Locate the cell with the specified text and output its (x, y) center coordinate. 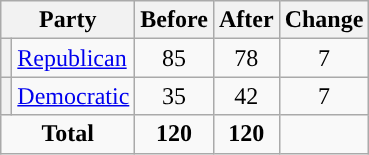
42 (246, 96)
Total (68, 134)
Republican (74, 58)
35 (174, 96)
After (246, 20)
85 (174, 58)
Before (174, 20)
Democratic (74, 96)
78 (246, 58)
Party (68, 20)
Change (324, 20)
